Output the [x, y] coordinate of the center of the cell containing the given text.  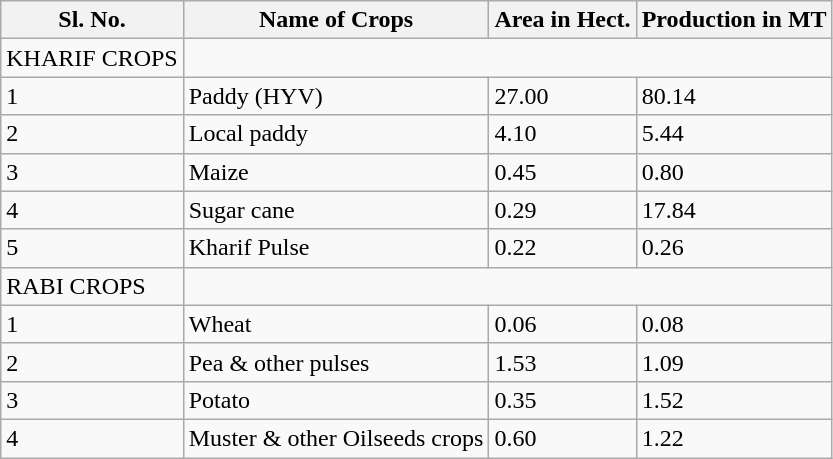
Sl. No. [92, 20]
1.22 [734, 438]
Local paddy [336, 134]
KHARIF CROPS [92, 58]
1.52 [734, 400]
5 [92, 248]
Wheat [336, 324]
Kharif Pulse [336, 248]
80.14 [734, 96]
0.22 [562, 248]
0.08 [734, 324]
0.35 [562, 400]
1.53 [562, 362]
Production in MT [734, 20]
0.80 [734, 172]
0.26 [734, 248]
27.00 [562, 96]
1.09 [734, 362]
Maize [336, 172]
Potato [336, 400]
0.45 [562, 172]
0.06 [562, 324]
RABI CROPS [92, 286]
0.60 [562, 438]
Paddy (HYV) [336, 96]
Pea & other pulses [336, 362]
17.84 [734, 210]
Area in Hect. [562, 20]
Sugar cane [336, 210]
4.10 [562, 134]
0.29 [562, 210]
5.44 [734, 134]
Muster & other Oilseeds crops [336, 438]
Name of Crops [336, 20]
